Return (X, Y) of the center of cell containing provided text 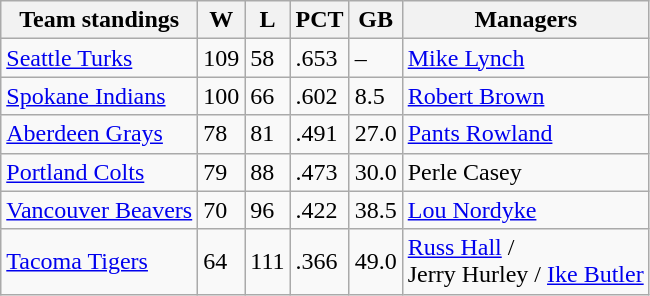
Aberdeen Grays (100, 134)
Perle Casey (526, 172)
Robert Brown (526, 96)
Russ Hall / Jerry Hurley / Ike Butler (526, 262)
100 (222, 96)
.653 (320, 58)
66 (268, 96)
.422 (320, 210)
W (222, 20)
Team standings (100, 20)
64 (222, 262)
111 (268, 262)
.602 (320, 96)
Vancouver Beavers (100, 210)
78 (222, 134)
8.5 (376, 96)
L (268, 20)
88 (268, 172)
58 (268, 58)
.473 (320, 172)
Spokane Indians (100, 96)
81 (268, 134)
Portland Colts (100, 172)
Pants Rowland (526, 134)
79 (222, 172)
Lou Nordyke (526, 210)
27.0 (376, 134)
Seattle Turks (100, 58)
.366 (320, 262)
GB (376, 20)
49.0 (376, 262)
96 (268, 210)
30.0 (376, 172)
PCT (320, 20)
Mike Lynch (526, 58)
Managers (526, 20)
– (376, 58)
70 (222, 210)
38.5 (376, 210)
Tacoma Tigers (100, 262)
109 (222, 58)
.491 (320, 134)
